Determine the (X, Y) coordinate at the center of the cell enclosing the given text.  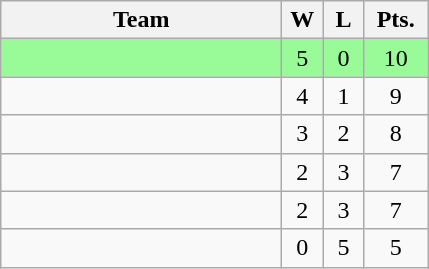
Team (142, 20)
W (302, 20)
10 (396, 58)
1 (344, 96)
8 (396, 134)
9 (396, 96)
4 (302, 96)
Pts. (396, 20)
L (344, 20)
